For the text-containing cell, return its midpoint in (x, y) coordinate format. 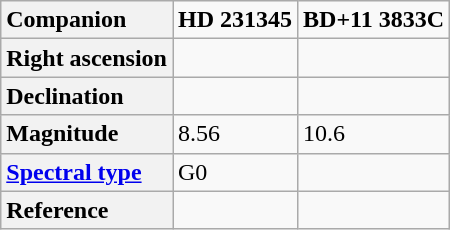
Right ascension (87, 58)
10.6 (374, 134)
Declination (87, 96)
G0 (234, 172)
Spectral type (87, 172)
Companion (87, 20)
HD 231345 (234, 20)
8.56 (234, 134)
Magnitude (87, 134)
Reference (87, 210)
BD+11 3833C (374, 20)
